Return (x, y) of the center of cell containing provided text 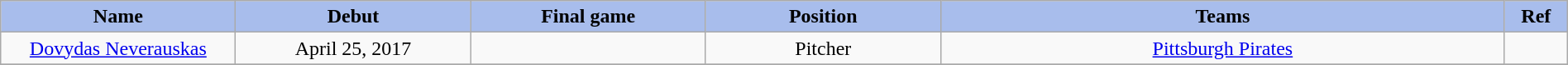
Final game (588, 17)
Pittsburgh Pirates (1222, 48)
Pitcher (823, 48)
Name (118, 17)
Teams (1222, 17)
Position (823, 17)
Dovydas Neverauskas (118, 48)
Debut (353, 17)
Ref (1536, 17)
April 25, 2017 (353, 48)
